Provide the [x, y] coordinate of the cell's center where the given text is located.  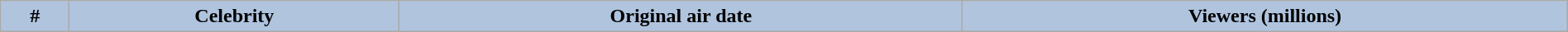
Celebrity [235, 16]
Viewers (millions) [1265, 16]
# [35, 16]
Original air date [681, 16]
